Return the (x, y) coordinate for the center point of the cell that contains the specified text.  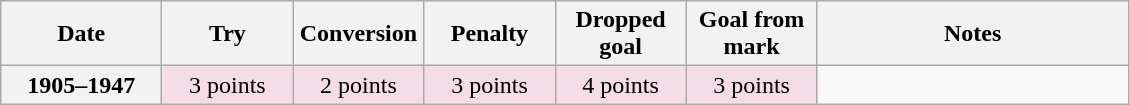
Dropped goal (620, 34)
Date (82, 34)
2 points (358, 85)
Goal from mark (752, 34)
1905–1947 (82, 85)
Penalty (490, 34)
Try (228, 34)
Conversion (358, 34)
4 points (620, 85)
Notes (972, 34)
